Return (X, Y) of the center of cell containing provided text 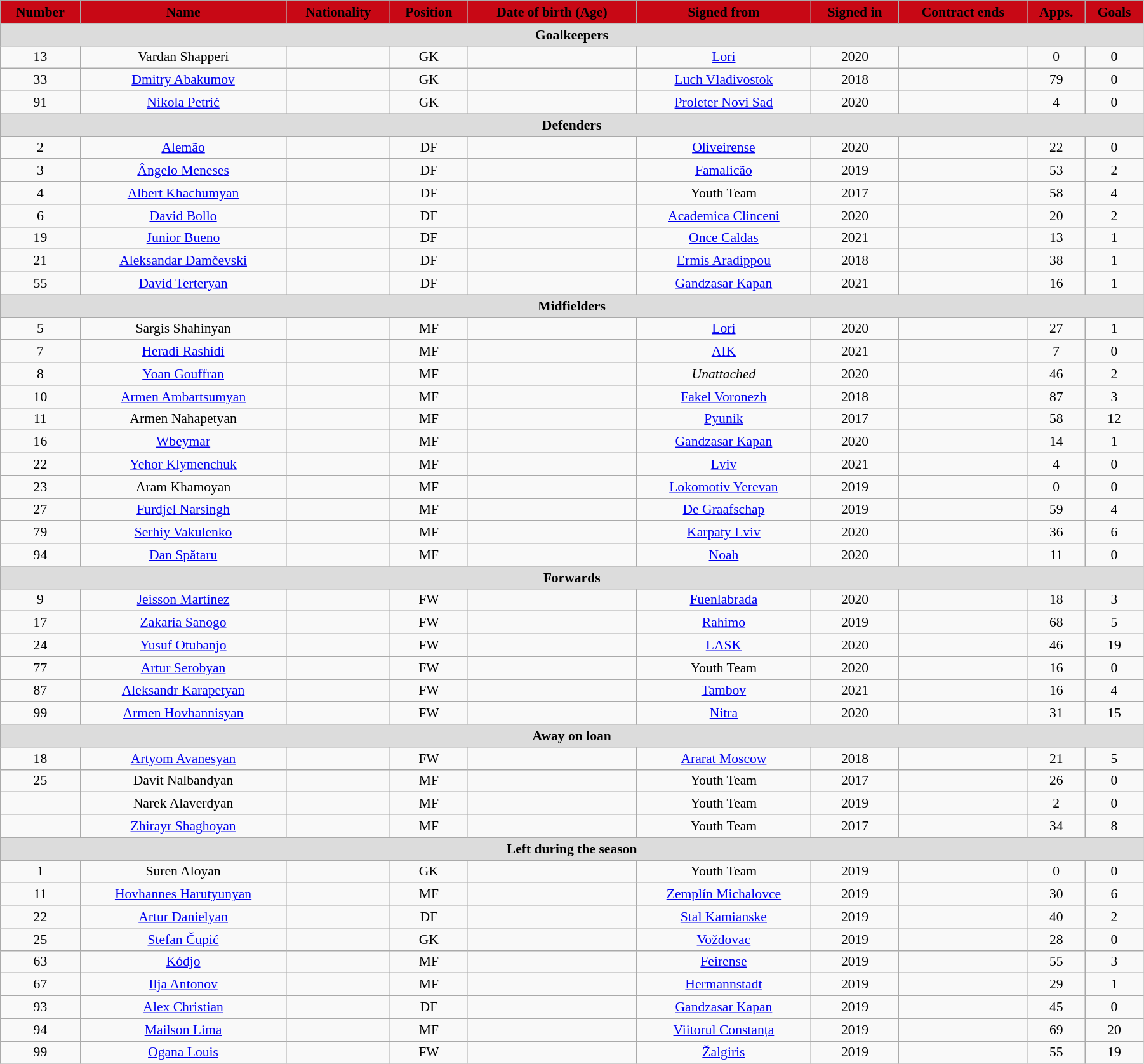
Alex Christian (183, 1007)
Oliveirense (724, 148)
Mailson Lima (183, 1030)
59 (1056, 510)
Hovhannes Harutyunyan (183, 894)
Albert Khachumyan (183, 193)
Artur Serobyan (183, 668)
10 (41, 397)
Yehor Klymenchuk (183, 465)
Noah (724, 555)
29 (1056, 985)
Junior Bueno (183, 238)
Ogana Louis (183, 1053)
Alemão (183, 148)
53 (1056, 171)
67 (41, 985)
Zemplín Michalovce (724, 894)
Narek Alaverdyan (183, 804)
Once Caldas (724, 238)
Armen Nahapetyan (183, 419)
Name (183, 12)
Feirense (724, 962)
17 (41, 623)
Ermis Aradippou (724, 261)
Wbeymar (183, 442)
31 (1056, 714)
Away on loan (572, 736)
Ilja Antonov (183, 985)
14 (1056, 442)
36 (1056, 533)
Serhiy Vakulenko (183, 533)
Signed from (724, 12)
Forwards (572, 578)
15 (1115, 714)
68 (1056, 623)
Stefan Čupić (183, 940)
Furdjel Narsingh (183, 510)
Ararat Moscow (724, 759)
Luch Vladivostok (724, 80)
Unattached (724, 374)
93 (41, 1007)
Lokomotiv Yerevan (724, 487)
Nationality (338, 12)
40 (1056, 917)
Nikola Petrić (183, 103)
Tambov (724, 691)
69 (1056, 1030)
Stal Kamianske (724, 917)
Sargis Shahinyan (183, 329)
Jeisson Martínez (183, 600)
Ângelo Meneses (183, 171)
Goals (1115, 12)
David Terteryan (183, 284)
91 (41, 103)
Vardan Shapperi (183, 57)
Goalkeepers (572, 35)
45 (1056, 1007)
77 (41, 668)
Proleter Novi Sad (724, 103)
Position (429, 12)
Davit Nalbandyan (183, 781)
Armen Ambartsumyan (183, 397)
Hermannstadt (724, 985)
Academica Clinceni (724, 216)
Kódjo (183, 962)
Yusuf Otubanjo (183, 646)
Aleksandr Karapetyan (183, 691)
Pyunik (724, 419)
Number (41, 12)
Left during the season (572, 849)
De Graafschap (724, 510)
33 (41, 80)
Aram Khamoyan (183, 487)
Signed in (855, 12)
Viitorul Constanța (724, 1030)
Armen Hovhannisyan (183, 714)
Artur Danielyan (183, 917)
Suren Aloyan (183, 872)
Defenders (572, 125)
Dan Spătaru (183, 555)
Fuenlabrada (724, 600)
LASK (724, 646)
23 (41, 487)
34 (1056, 827)
Zhirayr Shaghoyan (183, 827)
Apps. (1056, 12)
26 (1056, 781)
Karpaty Lviv (724, 533)
24 (41, 646)
30 (1056, 894)
Dmitry Abakumov (183, 80)
Yoan Gouffran (183, 374)
AIK (724, 352)
Fakel Voronezh (724, 397)
Famalicão (724, 171)
9 (41, 600)
Artyom Avanesyan (183, 759)
Contract ends (963, 12)
Lviv (724, 465)
Voždovac (724, 940)
Heradi Rashidi (183, 352)
Žalgiris (724, 1053)
28 (1056, 940)
Zakaria Sanogo (183, 623)
Nitra (724, 714)
38 (1056, 261)
Rahimo (724, 623)
David Bollo (183, 216)
63 (41, 962)
Aleksandar Damčevski (183, 261)
Date of birth (Age) (552, 12)
Midfielders (572, 306)
12 (1115, 419)
